Provide the (x, y) coordinate of the cell's center where the given text is located.  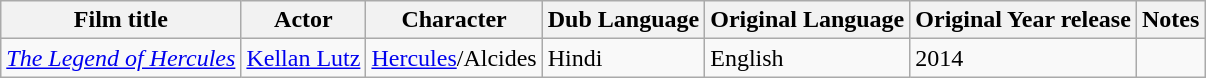
Original Year release (1024, 20)
Hindi (623, 58)
Film title (121, 20)
Hercules/Alcides (454, 58)
English (808, 58)
Actor (304, 20)
Kellan Lutz (304, 58)
Character (454, 20)
Notes (1170, 20)
The Legend of Hercules (121, 58)
Original Language (808, 20)
2014 (1024, 58)
Dub Language (623, 20)
